Scan for the cell matching the given text and deliver its (X, Y) coordinate at center. 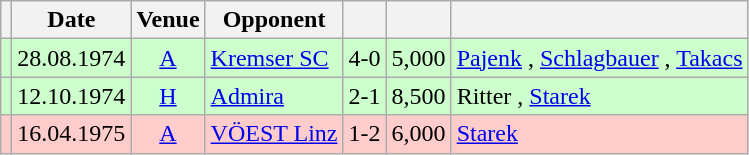
Kremser SC (274, 58)
4-0 (364, 58)
6,000 (418, 134)
Starek (600, 134)
28.08.1974 (72, 58)
H (168, 96)
1-2 (364, 134)
5,000 (418, 58)
Opponent (274, 20)
Pajenk , Schlagbauer , Takacs (600, 58)
2-1 (364, 96)
Venue (168, 20)
Admira (274, 96)
Date (72, 20)
8,500 (418, 96)
16.04.1975 (72, 134)
12.10.1974 (72, 96)
VÖEST Linz (274, 134)
Ritter , Starek (600, 96)
